Scan for the cell matching the given text and deliver its (x, y) coordinate at center. 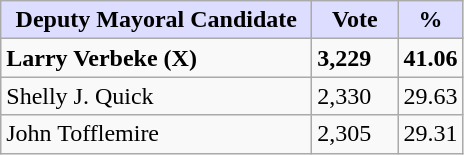
Larry Verbeke (X) (156, 58)
Shelly J. Quick (156, 96)
3,229 (355, 58)
Deputy Mayoral Candidate (156, 20)
John Tofflemire (156, 134)
Vote (355, 20)
29.31 (430, 134)
% (430, 20)
2,305 (355, 134)
2,330 (355, 96)
41.06 (430, 58)
29.63 (430, 96)
